Return the (X, Y) coordinate for the center point of the cell that contains the specified text.  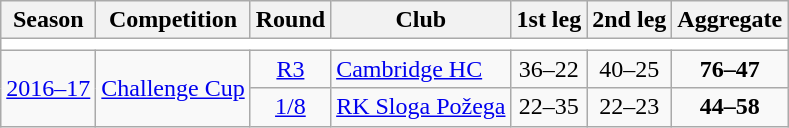
2016–17 (48, 88)
40–25 (630, 69)
36–22 (549, 69)
Round (290, 20)
22–23 (630, 107)
R3 (290, 69)
1/8 (290, 107)
Challenge Cup (173, 88)
Cambridge HC (421, 69)
76–47 (730, 69)
44–58 (730, 107)
Aggregate (730, 20)
RK Sloga Požega (421, 107)
2nd leg (630, 20)
1st leg (549, 20)
Competition (173, 20)
Season (48, 20)
Club (421, 20)
22–35 (549, 107)
